Search for the cell housing the specified text and yield its (x, y) center coordinate. 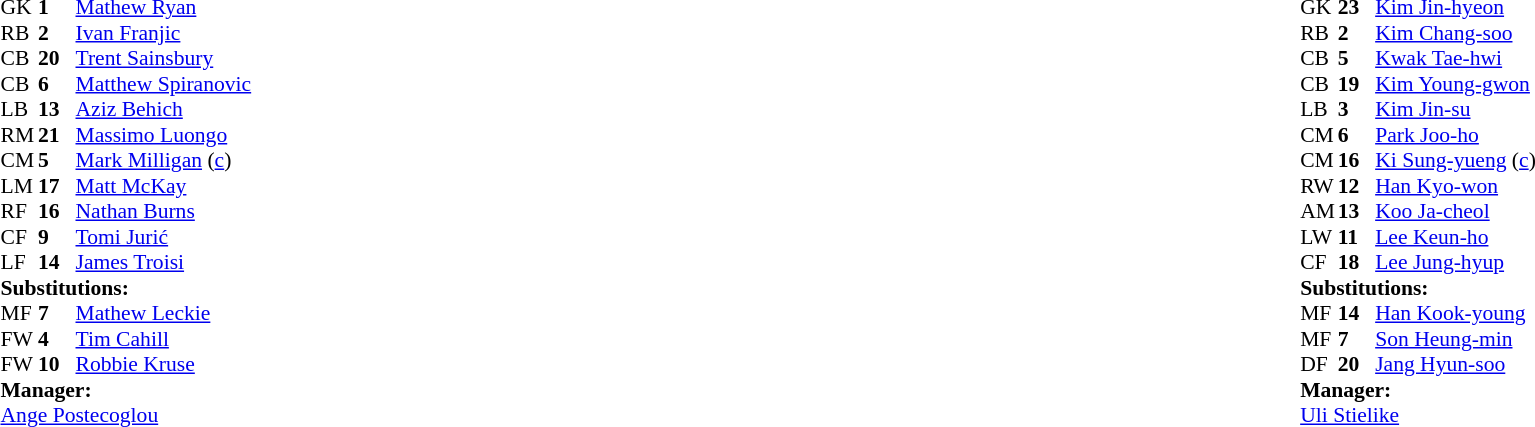
DF (1319, 365)
AM (1319, 211)
LW (1319, 237)
Manager: (126, 390)
Substitutions: (126, 288)
Aziz Behich (164, 109)
Nathan Burns (164, 211)
Robbie Kruse (164, 365)
James Troisi (164, 263)
Matthew Spiranovic (164, 84)
Ivan Franjic (164, 33)
LF (19, 263)
RF (19, 211)
3 (1357, 109)
RM (19, 135)
LM (19, 186)
Mark Milligan (c) (164, 161)
9 (57, 237)
21 (57, 135)
10 (57, 365)
Trent Sainsbury (164, 59)
Matt McKay (164, 186)
Tim Cahill (164, 339)
19 (1357, 84)
RW (1319, 186)
11 (1357, 237)
Tomi Jurić (164, 237)
12 (1357, 186)
17 (57, 186)
4 (57, 339)
Massimo Luongo (164, 135)
18 (1357, 263)
Mathew Leckie (164, 313)
